Find where the given text appears and provide that cell's center as [X, Y] coordinate. 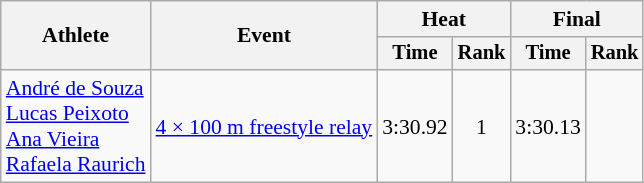
Heat [444, 19]
3:30.92 [414, 126]
André de SouzaLucas PeixotoAna VieiraRafaela Raurich [76, 126]
Athlete [76, 36]
4 × 100 m freestyle relay [264, 126]
1 [482, 126]
Event [264, 36]
Final [576, 19]
3:30.13 [548, 126]
